Detect which cell encompasses the target text, then output its (x, y) center coordinate. 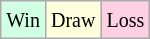
Loss (126, 20)
Win (24, 20)
Draw (72, 20)
